Extract the (X, Y) coordinate from the center of the cell holding the provided text.  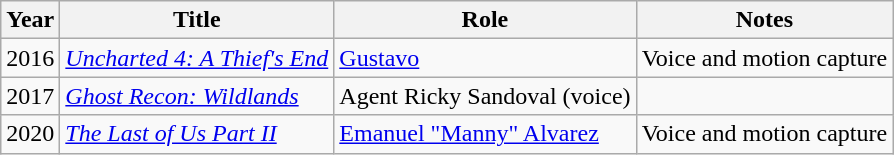
Emanuel "Manny" Alvarez (485, 134)
2017 (30, 96)
Year (30, 20)
Role (485, 20)
Gustavo (485, 58)
Uncharted 4: A Thief's End (197, 58)
Ghost Recon: Wildlands (197, 96)
2016 (30, 58)
The Last of Us Part II (197, 134)
Title (197, 20)
Notes (764, 20)
2020 (30, 134)
Agent Ricky Sandoval (voice) (485, 96)
